Determine the (x, y) coordinate at the center of the cell enclosing the given text.  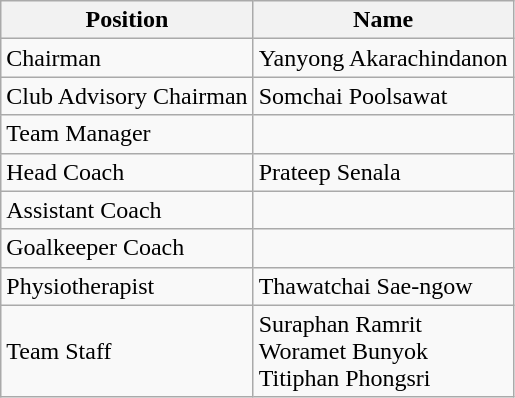
Name (383, 20)
Thawatchai Sae-ngow (383, 286)
Assistant Coach (127, 210)
Chairman (127, 58)
Goalkeeper Coach (127, 248)
Suraphan Ramrit Woramet Bunyok Titiphan Phongsri (383, 351)
Somchai Poolsawat (383, 96)
Head Coach (127, 172)
Yanyong Akarachindanon (383, 58)
Prateep Senala (383, 172)
Club Advisory Chairman (127, 96)
Team Staff (127, 351)
Team Manager (127, 134)
Physiotherapist (127, 286)
Position (127, 20)
